Extract the [X, Y] coordinate from the center of the cell holding the provided text.  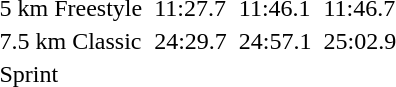
24:57.1 [275, 41]
24:29.7 [191, 41]
